Detect which cell encompasses the target text, then output its (x, y) center coordinate. 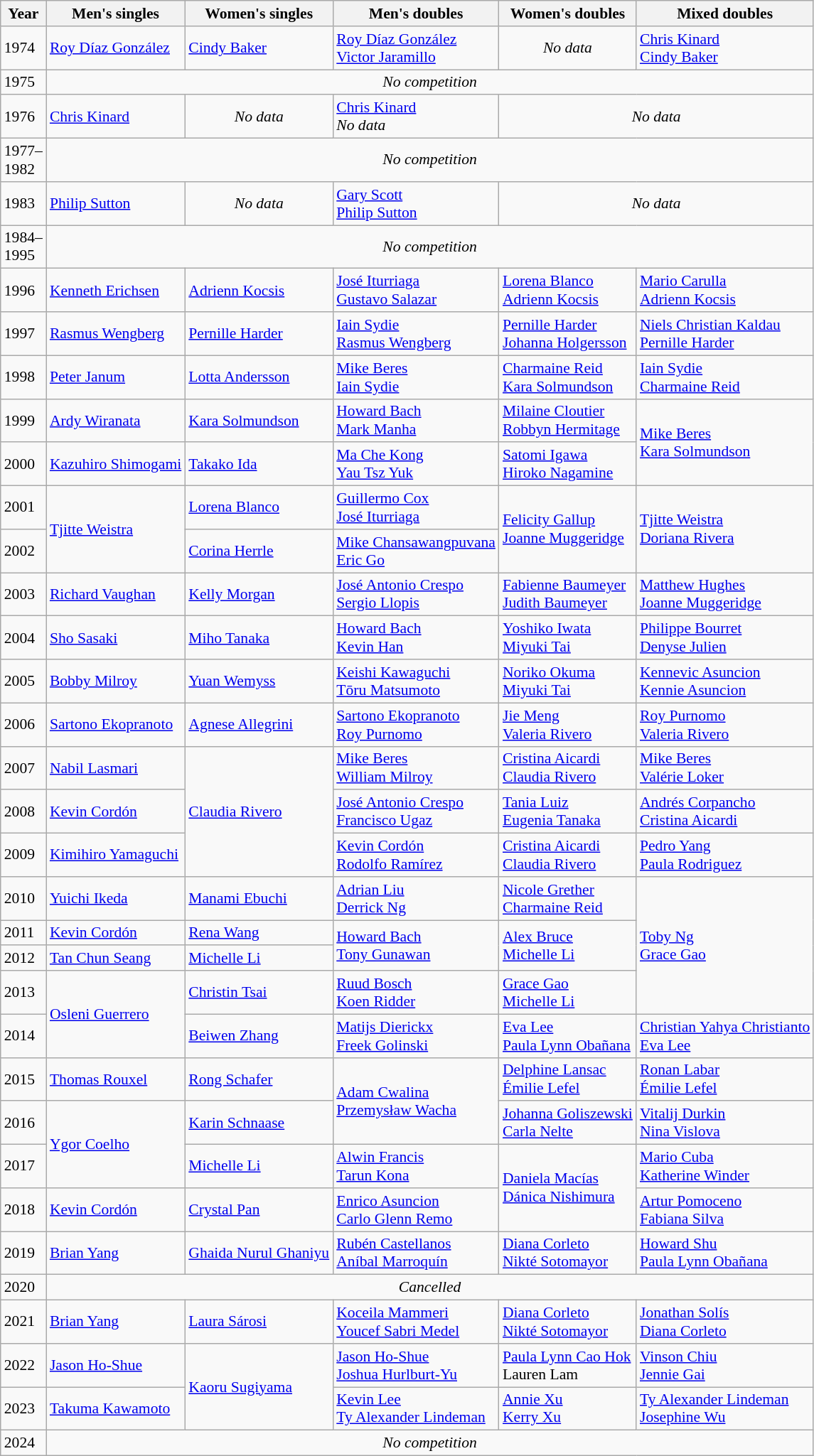
Men's singles (115, 14)
Eva Lee Paula Lynn Obañana (567, 1036)
2008 (23, 811)
Daniela Macías Dánica Nishimura (567, 1188)
Nicole Grether Charmaine Reid (567, 898)
José Antonio Crespo Sergio Llopis (416, 594)
Laura Sárosi (259, 1322)
2006 (23, 725)
Agnese Allegrini (259, 725)
Paula Lynn Cao Hok Lauren Lam (567, 1366)
Lorena Blanco Adrienn Kocsis (567, 290)
Ma Che Kong Yau Tsz Yuk (416, 465)
Cancelled (429, 1288)
Mike Beres Iain Sydie (416, 377)
Ardy Wiranata (115, 421)
Cindy Baker (259, 48)
2024 (23, 1443)
Sartono Ekopranoto Roy Purnomo (416, 725)
Vitalij Durkin Nina Vislova (725, 1123)
Tjitte Weistra Doriana Rivera (725, 529)
Fabienne Baumeyer Judith Baumeyer (567, 594)
Claudia Rivero (259, 811)
Alex Bruce Michelle Li (567, 945)
2009 (23, 856)
1977–1982 (23, 161)
Kaoru Sugiyama (259, 1387)
2021 (23, 1322)
Kazuhiro Shimogami (115, 465)
2022 (23, 1366)
Matthew Hughes Joanne Muggeridge (725, 594)
2007 (23, 767)
1996 (23, 290)
1984–1995 (23, 247)
2004 (23, 638)
Kennevic Asuncion Kennie Asuncion (725, 681)
Ruud Bosch Koen Ridder (416, 992)
Kelly Morgan (259, 594)
Philippe Bourret Denyse Julien (725, 638)
Niels Christian Kaldau Pernille Harder (725, 334)
Pedro Yang Paula Rodriguez (725, 856)
Christian Yahya Christianto Eva Lee (725, 1036)
Jason Ho-Shue (115, 1366)
Nabil Lasmari (115, 767)
2010 (23, 898)
Keishi Kawaguchi Tōru Matsumoto (416, 681)
Takuma Kawamoto (115, 1408)
Ghaida Nurul Ghaniyu (259, 1253)
Takako Ida (259, 465)
Tan Chun Seang (115, 959)
Gary Scott Philip Sutton (416, 203)
Manami Ebuchi (259, 898)
Howard Bach Tony Gunawan (416, 945)
Richard Vaughan (115, 594)
Miho Tanaka (259, 638)
1983 (23, 203)
Yoshiko Iwata Miyuki Tai (567, 638)
1998 (23, 377)
Tjitte Weistra (115, 529)
Mario Cuba Katherine Winder (725, 1167)
Toby Ng Grace Gao (725, 946)
2000 (23, 465)
Howard Bach Mark Manha (416, 421)
1999 (23, 421)
2018 (23, 1209)
Mario Carulla Adrienn Kocsis (725, 290)
2023 (23, 1408)
2002 (23, 551)
Men's doubles (416, 14)
Howard Shu Paula Lynn Obañana (725, 1253)
Kevin Lee Ty Alexander Lindeman (416, 1408)
Christin Tsai (259, 992)
Mike Beres Valérie Loker (725, 767)
Vinson Chiu Jennie Gai (725, 1366)
Osleni Guerrero (115, 1014)
Chris Kinard (115, 117)
Adrienn Kocsis (259, 290)
2015 (23, 1079)
Chris Kinard No data (416, 117)
2012 (23, 959)
Beiwen Zhang (259, 1036)
2020 (23, 1288)
1997 (23, 334)
Koceila Mammeri Youcef Sabri Medel (416, 1322)
Alwin Francis Tarun Kona (416, 1167)
Delphine Lansac Émilie Lefel (567, 1079)
Kenneth Erichsen (115, 290)
Charmaine Reid Kara Solmundson (567, 377)
Pernille Harder Johanna Holgersson (567, 334)
Matijs Dierickx Freek Golinski (416, 1036)
Year (23, 14)
Ygor Coelho (115, 1145)
2013 (23, 992)
Rong Schafer (259, 1079)
Roy Díaz González (115, 48)
1974 (23, 48)
2016 (23, 1123)
Women's singles (259, 14)
Iain Sydie Charmaine Reid (725, 377)
Karin Schnaase (259, 1123)
Yuan Wemyss (259, 681)
Sho Sasaki (115, 638)
Enrico Asuncion Carlo Glenn Remo (416, 1209)
Corina Herrle (259, 551)
1976 (23, 117)
Rasmus Wengberg (115, 334)
Tania Luiz Eugenia Tanaka (567, 811)
Thomas Rouxel (115, 1079)
Milaine Cloutier Robbyn Hermitage (567, 421)
Mike Chansawangpuvana Eric Go (416, 551)
2001 (23, 507)
2017 (23, 1167)
Ronan Labar Émilie Lefel (725, 1079)
Artur Pomoceno Fabiana Silva (725, 1209)
Howard Bach Kevin Han (416, 638)
Iain Sydie Rasmus Wengberg (416, 334)
Mixed doubles (725, 14)
Ty Alexander Lindeman Josephine Wu (725, 1408)
Women's doubles (567, 14)
Kevin Cordón Rodolfo Ramírez (416, 856)
Mike Beres William Milroy (416, 767)
Andrés Corpancho Cristina Aicardi (725, 811)
Yuichi Ikeda (115, 898)
Roy Díaz González Victor Jaramillo (416, 48)
2003 (23, 594)
Noriko Okuma Miyuki Tai (567, 681)
Rubén Castellanos Aníbal Marroquín (416, 1253)
José Iturriaga Gustavo Salazar (416, 290)
José Antonio Crespo Francisco Ugaz (416, 811)
Kara Solmundson (259, 421)
Crystal Pan (259, 1209)
2014 (23, 1036)
Lorena Blanco (259, 507)
1975 (23, 82)
Kimihiro Yamaguchi (115, 856)
Jonathan Solís Diana Corleto (725, 1322)
Jason Ho-Shue Joshua Hurlburt-Yu (416, 1366)
Bobby Milroy (115, 681)
Mike Beres Kara Solmundson (725, 442)
Grace Gao Michelle Li (567, 992)
2011 (23, 933)
Johanna Goliszewski Carla Nelte (567, 1123)
Annie Xu Kerry Xu (567, 1408)
Pernille Harder (259, 334)
Lotta Andersson (259, 377)
Satomi Igawa Hiroko Nagamine (567, 465)
2005 (23, 681)
Rena Wang (259, 933)
Adam Cwalina Przemysław Wacha (416, 1101)
Guillermo Cox José Iturriaga (416, 507)
2019 (23, 1253)
Philip Sutton (115, 203)
Felicity Gallup Joanne Muggeridge (567, 529)
Jie Meng Valeria Rivero (567, 725)
Adrian Liu Derrick Ng (416, 898)
Chris Kinard Cindy Baker (725, 48)
Roy Purnomo Valeria Rivero (725, 725)
Sartono Ekopranoto (115, 725)
Peter Janum (115, 377)
